Extract the [x, y] coordinate from the center of the cell holding the provided text.  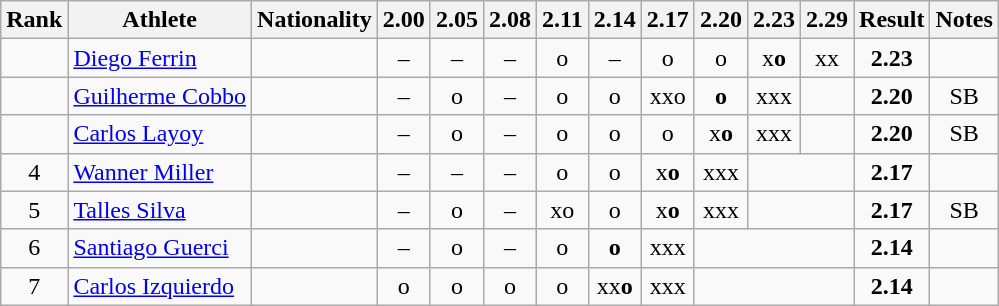
Talles Silva [160, 210]
6 [34, 248]
2.11 [562, 20]
Notes [964, 20]
Guilherme Cobbo [160, 96]
Diego Ferrin [160, 58]
Nationality [315, 20]
xx [826, 58]
2.08 [510, 20]
5 [34, 210]
2.29 [826, 20]
Athlete [160, 20]
Rank [34, 20]
2.05 [456, 20]
7 [34, 286]
Santiago Guerci [160, 248]
Carlos Layoy [160, 134]
2.00 [404, 20]
Carlos Izquierdo [160, 286]
Result [892, 20]
Wanner Miller [160, 172]
4 [34, 172]
